Determine the [x, y] coordinate at the center of the cell enclosing the given text.  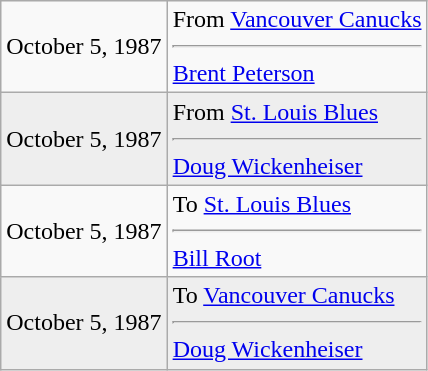
To Vancouver CanucksDoug Wickenheiser [297, 323]
From St. Louis BluesDoug Wickenheiser [297, 139]
To St. Louis BluesBill Root [297, 231]
From Vancouver CanucksBrent Peterson [297, 47]
